Pinpoint the cell where the given text exists, returning its [X, Y] midpoint coordinate. 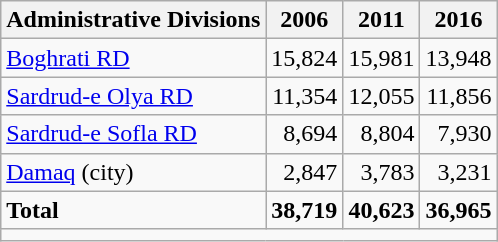
Boghrati RD [134, 58]
2006 [304, 20]
Sardrud-e Olya RD [134, 96]
13,948 [458, 58]
8,694 [304, 134]
Sardrud-e Sofla RD [134, 134]
2011 [382, 20]
11,354 [304, 96]
12,055 [382, 96]
7,930 [458, 134]
Total [134, 210]
38,719 [304, 210]
2016 [458, 20]
Administrative Divisions [134, 20]
15,824 [304, 58]
36,965 [458, 210]
2,847 [304, 172]
3,783 [382, 172]
40,623 [382, 210]
Damaq (city) [134, 172]
11,856 [458, 96]
8,804 [382, 134]
3,231 [458, 172]
15,981 [382, 58]
